For the text-containing cell, return its midpoint in (x, y) coordinate format. 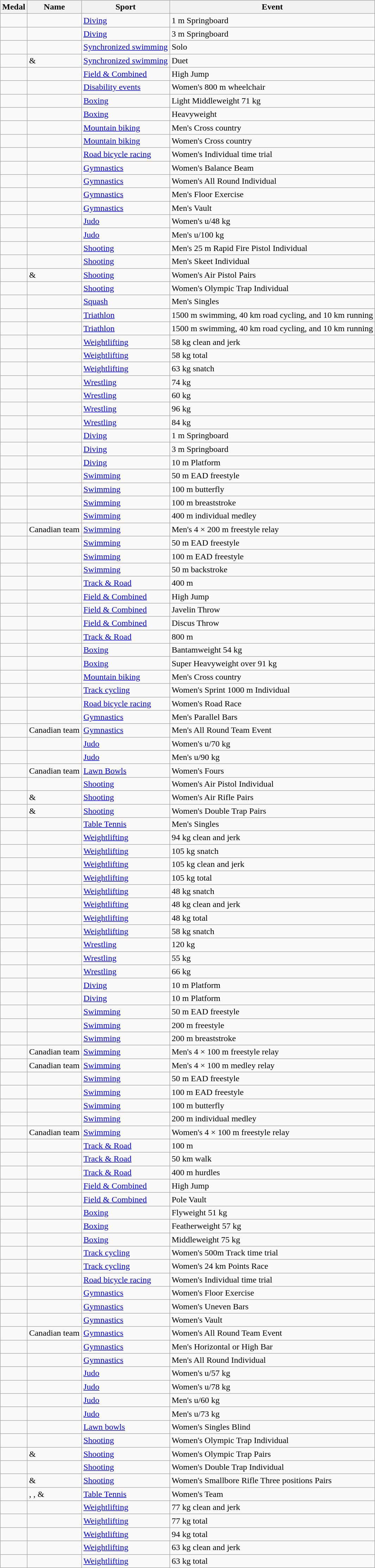
Women's Olympic Trap Pairs (273, 1454)
Women's All Round Team Event (273, 1333)
96 kg (273, 409)
Men's Parallel Bars (273, 717)
Bantamweight 54 kg (273, 650)
63 kg snatch (273, 369)
Women's Vault (273, 1320)
63 kg total (273, 1561)
48 kg snatch (273, 891)
60 kg (273, 396)
Women's Air Rifle Pairs (273, 797)
Duet (273, 61)
58 kg total (273, 355)
Women's 800 m wheelchair (273, 87)
Men's Floor Exercise (273, 195)
Heavyweight (273, 114)
50 m backstroke (273, 569)
48 kg total (273, 918)
Name (54, 7)
77 kg total (273, 1521)
400 m hurdles (273, 1172)
Women's u/78 kg (273, 1387)
Flyweight 51 kg (273, 1213)
Women's Air Pistol Pairs (273, 275)
48 kg clean and jerk (273, 905)
58 kg snatch (273, 931)
Pole Vault (273, 1199)
Women's Double Trap Pairs (273, 811)
Men's Skeet Individual (273, 262)
Women's Floor Exercise (273, 1293)
Women's Double Trap Individual (273, 1467)
Solo (273, 47)
200 m breaststroke (273, 1039)
Discus Throw (273, 623)
Women's All Round Individual (273, 181)
400 m individual medley (273, 516)
400 m (273, 583)
Lawn bowls (125, 1427)
Event (273, 7)
Javelin Throw (273, 610)
Women's Singles Blind (273, 1427)
94 kg clean and jerk (273, 838)
Women's Sprint 1000 m Individual (273, 690)
74 kg (273, 382)
Women's Uneven Bars (273, 1306)
Featherweight 57 kg (273, 1226)
Women's Air Pistol Individual (273, 784)
Women's u/57 kg (273, 1373)
Women's Fours (273, 770)
77 kg clean and jerk (273, 1507)
Men's All Round Team Event (273, 730)
Middleweight 75 kg (273, 1239)
, , & (54, 1494)
800 m (273, 637)
Medal (14, 7)
Women's Team (273, 1494)
58 kg clean and jerk (273, 342)
Men's u/73 kg (273, 1413)
105 kg total (273, 878)
Women's Balance Beam (273, 168)
Men's Horizontal or High Bar (273, 1347)
Men's 4 × 200 m freestyle relay (273, 529)
Women's Smallbore Rifle Three positions Pairs (273, 1481)
200 m freestyle (273, 1025)
Women's u/70 kg (273, 744)
Men's 25 m Rapid Fire Pistol Individual (273, 248)
Sport (125, 7)
100 m (273, 1146)
Women's 500m Track time trial (273, 1253)
Squash (125, 302)
Women's 4 × 100 m freestyle relay (273, 1132)
Women's u/48 kg (273, 221)
Men's u/100 kg (273, 235)
105 kg clean and jerk (273, 864)
Men's 4 × 100 m medley relay (273, 1065)
Light Middleweight 71 kg (273, 101)
Women's Cross country (273, 141)
Women's Road Race (273, 704)
Men's All Round Individual (273, 1360)
120 kg (273, 945)
Men's u/60 kg (273, 1400)
55 kg (273, 958)
Women's 24 km Points Race (273, 1266)
84 kg (273, 422)
105 kg snatch (273, 851)
50 km walk (273, 1159)
Lawn Bowls (125, 770)
200 m individual medley (273, 1119)
Super Heavyweight over 91 kg (273, 663)
94 kg total (273, 1534)
Men's Vault (273, 208)
66 kg (273, 971)
100 m breaststroke (273, 503)
Men's u/90 kg (273, 757)
Men's 4 × 100 m freestyle relay (273, 1052)
63 kg clean and jerk (273, 1548)
Disability events (125, 87)
